Search for the cell housing the specified text and yield its [X, Y] center coordinate. 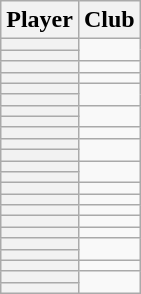
Club [109, 20]
Player [40, 20]
